From the cell containing the given text, extract its center point as [X, Y] coordinate. 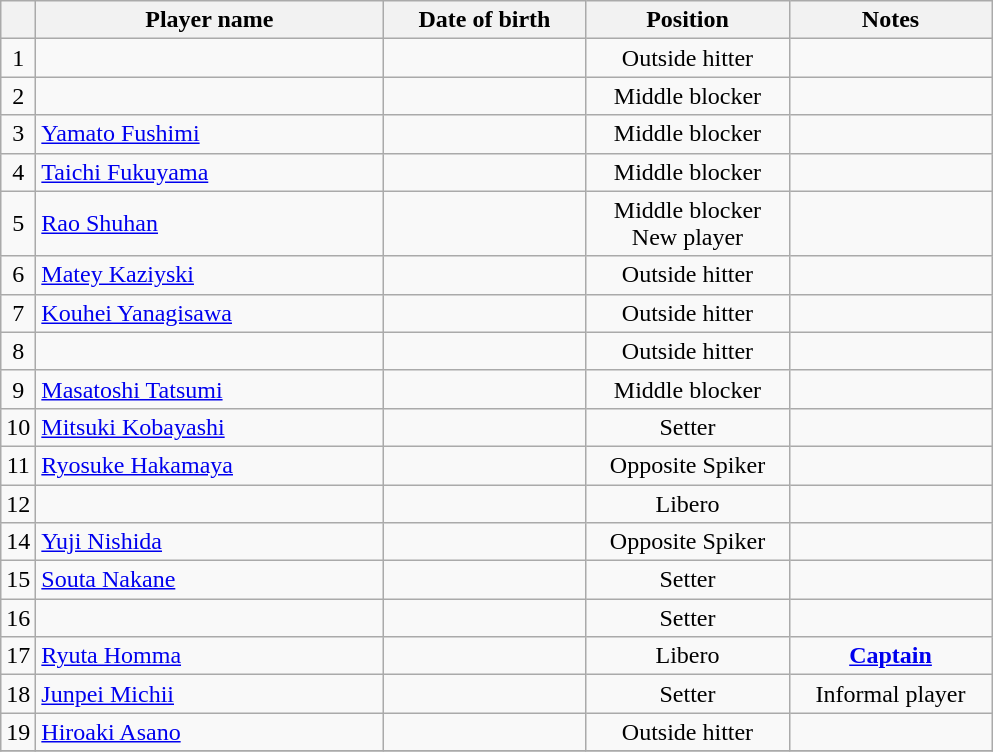
Middle blocker New player [688, 224]
Masatoshi Tatsumi [210, 389]
2 [18, 96]
Informal player [890, 694]
Mitsuki Kobayashi [210, 427]
Taichi Fukuyama [210, 172]
Junpei Michii [210, 694]
11 [18, 465]
Captain [890, 656]
15 [18, 580]
Souta Nakane [210, 580]
8 [18, 351]
Rao Shuhan [210, 224]
10 [18, 427]
7 [18, 313]
9 [18, 389]
Matey Kaziyski [210, 275]
Ryuta Homma [210, 656]
Ryosuke Hakamaya [210, 465]
12 [18, 503]
Date of birth [484, 20]
1 [18, 58]
14 [18, 542]
Position [688, 20]
3 [18, 134]
5 [18, 224]
Yamato Fushimi [210, 134]
Kouhei Yanagisawa [210, 313]
Player name [210, 20]
6 [18, 275]
17 [18, 656]
Hiroaki Asano [210, 732]
Yuji Nishida [210, 542]
19 [18, 732]
18 [18, 694]
Notes [890, 20]
16 [18, 618]
4 [18, 172]
